Find where the given text appears and provide that cell's center as (X, Y) coordinate. 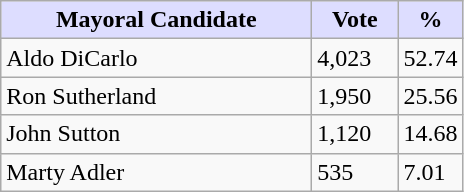
Aldo DiCarlo (156, 58)
4,023 (355, 58)
Marty Adler (156, 172)
52.74 (430, 58)
% (430, 20)
535 (355, 172)
Mayoral Candidate (156, 20)
Ron Sutherland (156, 96)
7.01 (430, 172)
Vote (355, 20)
14.68 (430, 134)
John Sutton (156, 134)
1,120 (355, 134)
1,950 (355, 96)
25.56 (430, 96)
